Identify which cell holds the provided text, then report its (x, y) central coordinate. 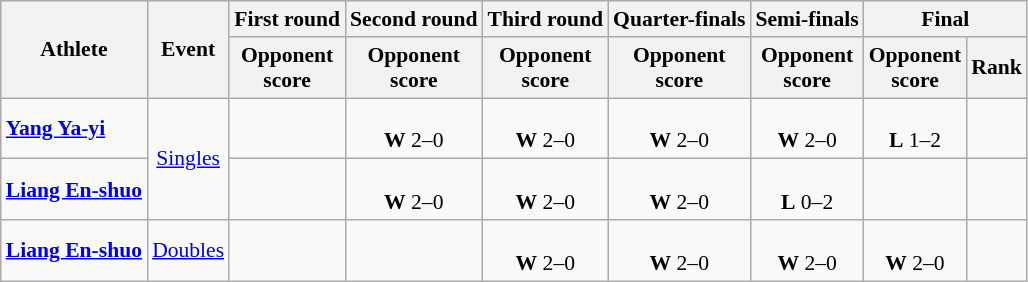
Semi-finals (806, 19)
Event (188, 50)
Rank (996, 68)
Yang Ya-yi (74, 128)
Final (946, 19)
Quarter-finals (679, 19)
L 1–2 (916, 128)
Second round (414, 19)
Doubles (188, 250)
First round (287, 19)
Athlete (74, 50)
L 0–2 (806, 190)
Singles (188, 159)
Third round (546, 19)
